Identify which cell holds the provided text, then report its [X, Y] central coordinate. 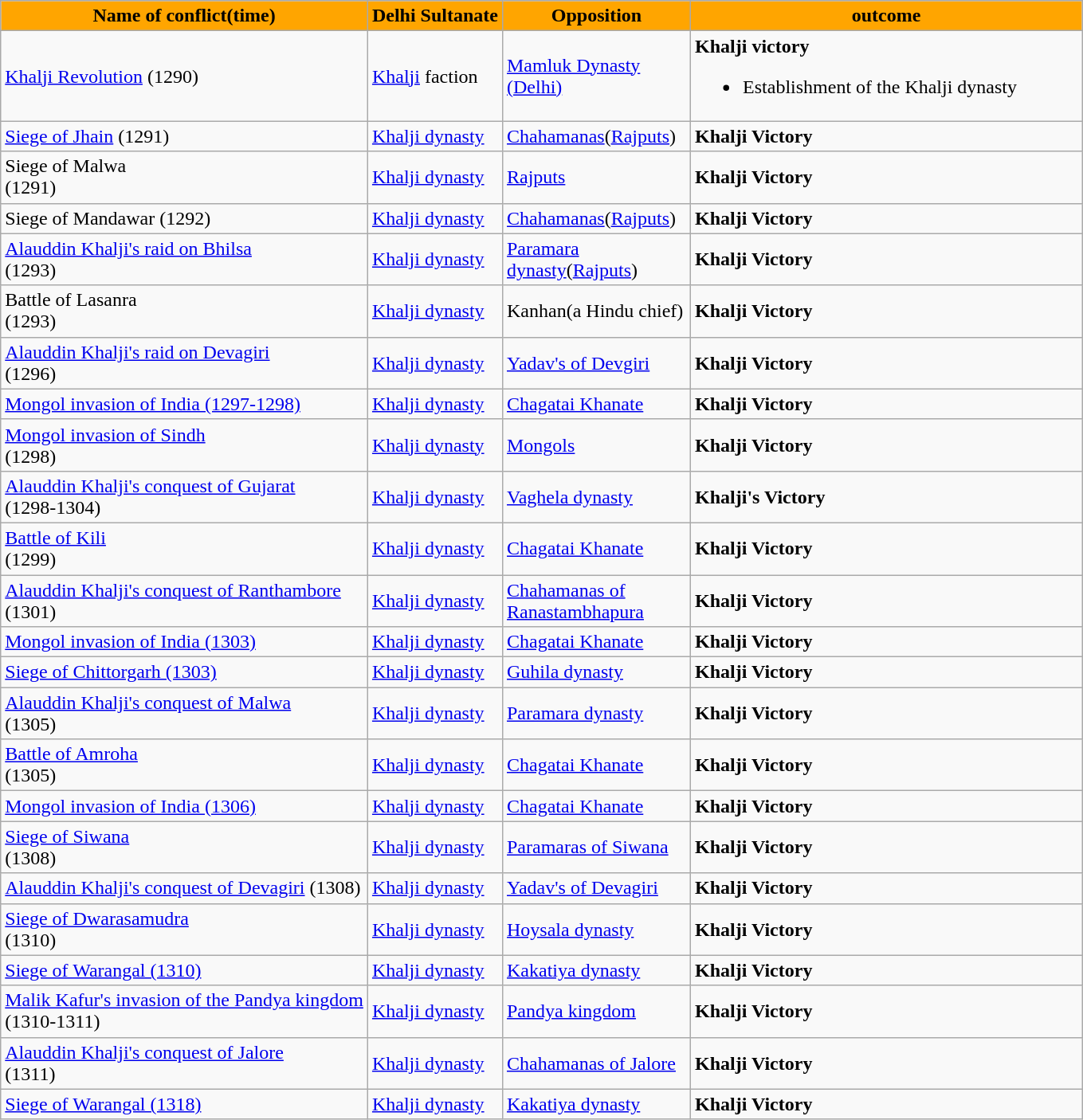
Name of conflict(time) [185, 16]
Mongol invasion of Sindh(1298) [185, 444]
Khalji Revolution (1290) [185, 76]
Opposition [596, 16]
Malik Kafur's invasion of the Pandya kingdom(1310-1311) [185, 1012]
Siege of Warangal (1318) [185, 1104]
Mamluk Dynasty (Delhi) [596, 76]
Siege of Mandawar (1292) [185, 218]
Paramara dynasty(Rajputs) [596, 260]
Mongol invasion of India (1303) [185, 642]
Pandya kingdom [596, 1012]
Delhi Sultanate [435, 16]
Mongol invasion of India (1297-1298) [185, 404]
Alauddin Khalji's raid on Devagiri(1296) [185, 363]
Khalji's Victory [886, 497]
Alauddin Khalji's raid on Bhilsa(1293) [185, 260]
Siege of Chittorgarh (1303) [185, 672]
Alauddin Khalji's conquest of Jalore(1311) [185, 1063]
Yadav's of Devagiri [596, 888]
Siege of Jhain (1291) [185, 136]
Battle of Kili(1299) [185, 548]
Alauddin Khalji's conquest of Gujarat(1298-1304) [185, 497]
Battle of Amroha(1305) [185, 765]
Chahamanas of Ranastambhapura [596, 601]
Alauddin Khalji's conquest of Devagiri (1308) [185, 888]
Siege of Malwa(1291) [185, 177]
Khalji victoryEstablishment of the Khalji dynasty [886, 76]
Guhila dynasty [596, 672]
Paramaras of Siwana [596, 848]
Siege of Siwana(1308) [185, 848]
Hoysala dynasty [596, 929]
Mongols [596, 444]
outcome [886, 16]
Alauddin Khalji's conquest of Ranthambore(1301) [185, 601]
Mongol invasion of India (1306) [185, 806]
Siege of Warangal (1310) [185, 970]
Battle of Lasanra(1293) [185, 311]
Yadav's of Devgiri [596, 363]
Khalji faction [435, 76]
Vaghela dynasty [596, 497]
Chahamanas of Jalore [596, 1063]
Paramara dynasty [596, 714]
Rajputs [596, 177]
Siege of Dwarasamudra(1310) [185, 929]
Kanhan(a Hindu chief) [596, 311]
Alauddin Khalji's conquest of Malwa(1305) [185, 714]
